Identify which cell holds the provided text, then report its (x, y) central coordinate. 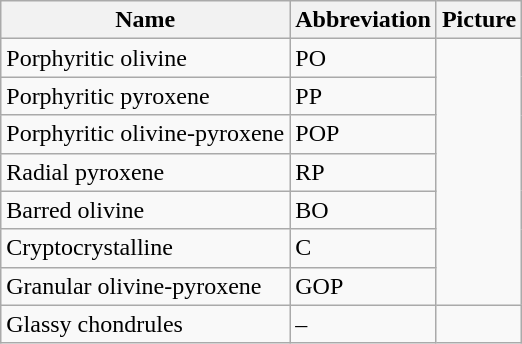
Abbreviation (364, 20)
BO (364, 210)
POP (364, 134)
PP (364, 96)
GOP (364, 286)
Porphyritic olivine (146, 58)
– (364, 324)
Porphyritic olivine-pyroxene (146, 134)
Picture (478, 20)
Name (146, 20)
RP (364, 172)
Porphyritic pyroxene (146, 96)
Granular olivine-pyroxene (146, 286)
Barred olivine (146, 210)
Glassy chondrules (146, 324)
Radial pyroxene (146, 172)
C (364, 248)
Cryptocrystalline (146, 248)
PO (364, 58)
